Pinpoint the cell where the given text exists, returning its (x, y) midpoint coordinate. 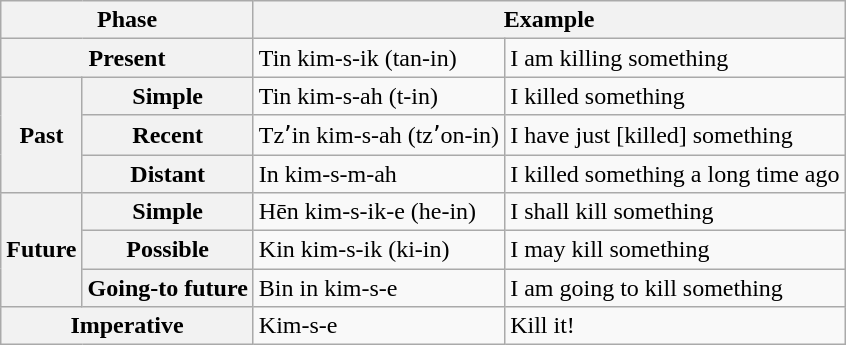
I killed something (675, 96)
I may kill something (675, 250)
I am going to kill something (675, 288)
I am killing something (675, 58)
Kim-s-e (378, 326)
Tin kim-s-ah (t-in) (378, 96)
In kim-s-m-ah (378, 173)
Going-to future (168, 288)
I have just [killed] something (675, 135)
I shall kill something (675, 212)
Recent (168, 135)
Bin in kim-s-e (378, 288)
Phase (128, 20)
Past (42, 135)
Kin kim-s-ik (ki-in) (378, 250)
Example (549, 20)
Tzʼin kim-s-ah (tzʼon-in) (378, 135)
Tin kim-s-ik (tan-in) (378, 58)
Future (42, 250)
Distant (168, 173)
Present (128, 58)
I killed something a long time ago (675, 173)
Kill it! (675, 326)
Possible (168, 250)
Imperative (128, 326)
Hēn kim-s-ik-e (he-in) (378, 212)
